Search for the cell housing the specified text and yield its [X, Y] center coordinate. 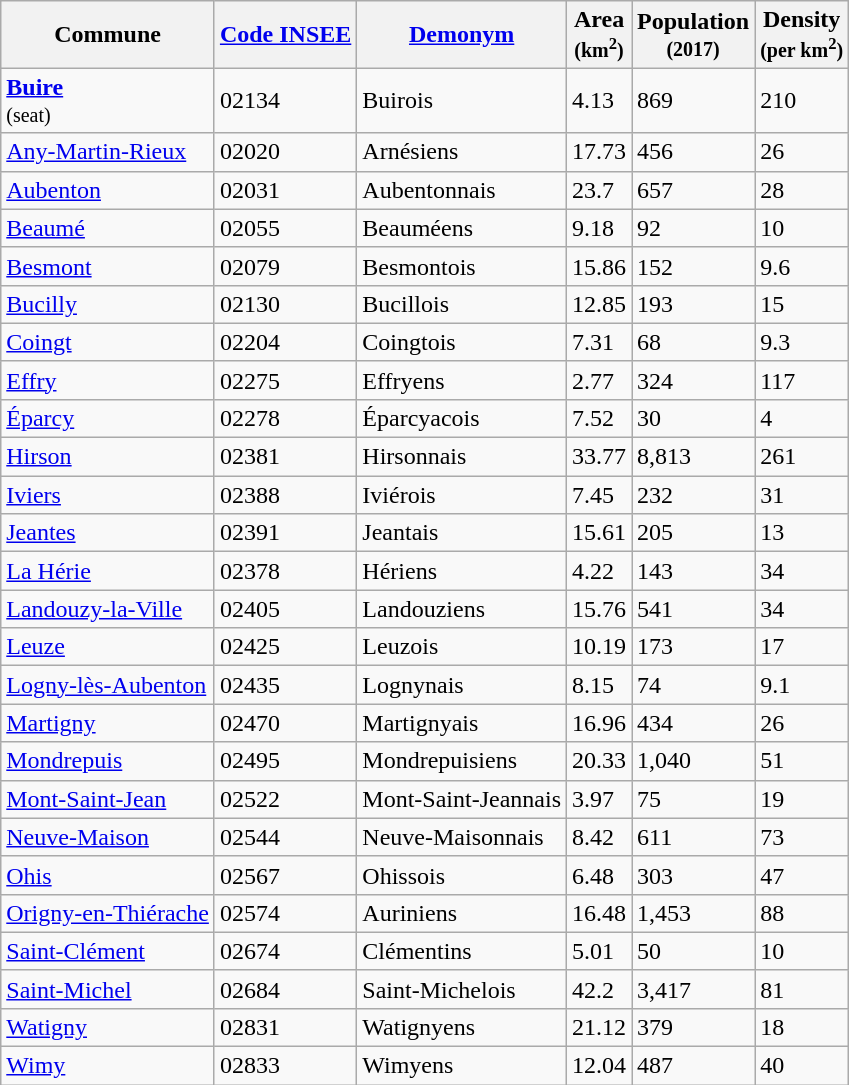
02435 [285, 685]
143 [694, 571]
Hirsonnais [462, 457]
8.15 [600, 685]
88 [802, 913]
8,813 [694, 457]
456 [694, 152]
02275 [285, 380]
Commune [108, 34]
7.52 [600, 418]
Landouziens [462, 609]
Hirson [108, 457]
1,040 [694, 761]
La Hérie [108, 571]
Auriniens [462, 913]
10.19 [600, 647]
02831 [285, 1027]
6.48 [600, 875]
30 [694, 418]
869 [694, 100]
19 [802, 799]
Hériens [462, 571]
Beaumé [108, 228]
02204 [285, 342]
Watignyens [462, 1027]
Saint-Michel [108, 989]
657 [694, 190]
Landouzy-la-Ville [108, 609]
Éparcy [108, 418]
Wimy [108, 1066]
8.42 [600, 837]
16.48 [600, 913]
02388 [285, 495]
12.85 [600, 304]
50 [694, 951]
02055 [285, 228]
1,453 [694, 913]
02544 [285, 837]
Mont-Saint-Jeannais [462, 799]
15 [802, 304]
Leuzois [462, 647]
Éparcyacois [462, 418]
205 [694, 533]
Besmontois [462, 266]
02425 [285, 647]
51 [802, 761]
7.31 [600, 342]
Density(per km2) [802, 34]
4.22 [600, 571]
324 [694, 380]
21.12 [600, 1027]
Code INSEE [285, 34]
17.73 [600, 152]
Origny-en-Thiérache [108, 913]
Arnésiens [462, 152]
9.6 [802, 266]
303 [694, 875]
02574 [285, 913]
3,417 [694, 989]
152 [694, 266]
434 [694, 723]
92 [694, 228]
Buire(seat) [108, 100]
68 [694, 342]
02378 [285, 571]
2.77 [600, 380]
Neuve-Maison [108, 837]
Mont-Saint-Jean [108, 799]
Aubenton [108, 190]
40 [802, 1066]
Logny-lès-Aubenton [108, 685]
487 [694, 1066]
15.76 [600, 609]
Saint-Clément [108, 951]
02391 [285, 533]
02079 [285, 266]
9.1 [802, 685]
Ohis [108, 875]
Jeantes [108, 533]
Martignyais [462, 723]
3.97 [600, 799]
Demonym [462, 34]
Iviers [108, 495]
74 [694, 685]
02522 [285, 799]
23.7 [600, 190]
Leuze [108, 647]
15.61 [600, 533]
Bucillois [462, 304]
73 [802, 837]
28 [802, 190]
173 [694, 647]
Wimyens [462, 1066]
9.18 [600, 228]
02405 [285, 609]
16.96 [600, 723]
117 [802, 380]
Lognynais [462, 685]
5.01 [600, 951]
47 [802, 875]
Besmont [108, 266]
02495 [285, 761]
379 [694, 1027]
Ohissois [462, 875]
18 [802, 1027]
12.04 [600, 1066]
4 [802, 418]
02381 [285, 457]
Any-Martin-Rieux [108, 152]
Beauméens [462, 228]
Bucilly [108, 304]
611 [694, 837]
17 [802, 647]
Martigny [108, 723]
Watigny [108, 1027]
Clémentins [462, 951]
Iviérois [462, 495]
193 [694, 304]
9.3 [802, 342]
02684 [285, 989]
Neuve-Maisonnais [462, 837]
02031 [285, 190]
13 [802, 533]
42.2 [600, 989]
Buirois [462, 100]
02130 [285, 304]
Area(km2) [600, 34]
541 [694, 609]
Mondrepuis [108, 761]
33.77 [600, 457]
Mondrepuisiens [462, 761]
Coingt [108, 342]
20.33 [600, 761]
Effryens [462, 380]
Coingtois [462, 342]
7.45 [600, 495]
Effry [108, 380]
02567 [285, 875]
232 [694, 495]
Aubentonnais [462, 190]
02833 [285, 1066]
210 [802, 100]
02020 [285, 152]
261 [802, 457]
15.86 [600, 266]
Jeantais [462, 533]
4.13 [600, 100]
02470 [285, 723]
02134 [285, 100]
Saint-Michelois [462, 989]
02674 [285, 951]
75 [694, 799]
02278 [285, 418]
Population(2017) [694, 34]
31 [802, 495]
81 [802, 989]
